For the text-containing cell, return its midpoint in (X, Y) coordinate format. 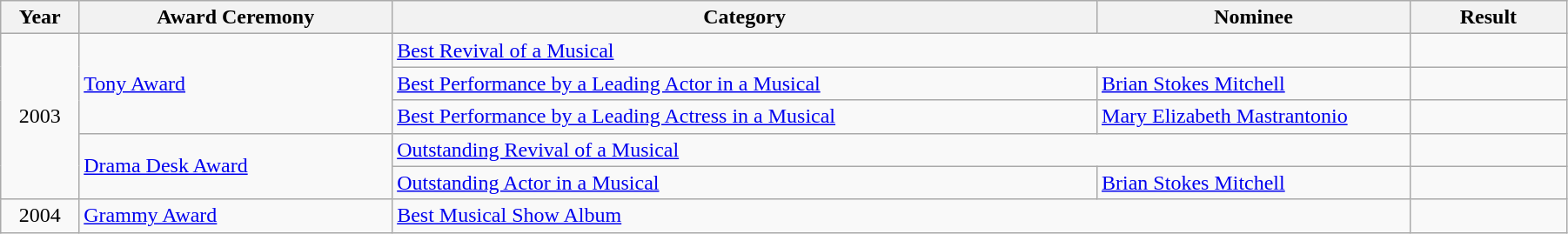
Nominee (1254, 17)
2003 (40, 117)
Award Ceremony (236, 17)
Category (745, 17)
Outstanding Actor in a Musical (745, 183)
Tony Award (236, 84)
Drama Desk Award (236, 166)
Year (40, 17)
Grammy Award (236, 216)
Best Performance by a Leading Actress in a Musical (745, 117)
Outstanding Revival of a Musical (901, 150)
Best Musical Show Album (901, 216)
Mary Elizabeth Mastrantonio (1254, 117)
Best Performance by a Leading Actor in a Musical (745, 84)
Best Revival of a Musical (901, 50)
2004 (40, 216)
Result (1488, 17)
